Return the [x, y] coordinate for the center point of the cell that contains the specified text.  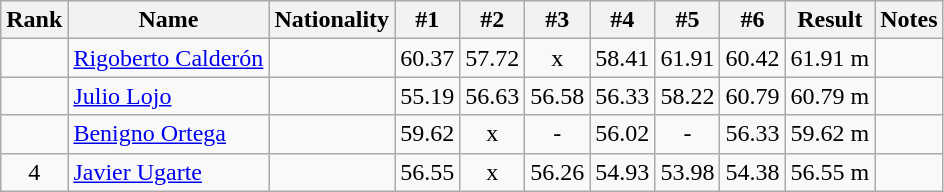
#3 [558, 20]
56.55 m [830, 172]
54.38 [752, 172]
60.37 [428, 58]
#6 [752, 20]
54.93 [622, 172]
Rank [34, 20]
59.62 [428, 134]
Notes [909, 20]
55.19 [428, 96]
Benigno Ortega [168, 134]
57.72 [492, 58]
56.26 [558, 172]
56.58 [558, 96]
56.55 [428, 172]
60.42 [752, 58]
4 [34, 172]
#4 [622, 20]
61.91 [688, 58]
59.62 m [830, 134]
58.22 [688, 96]
Nationality [332, 20]
#5 [688, 20]
Result [830, 20]
60.79 [752, 96]
60.79 m [830, 96]
#1 [428, 20]
58.41 [622, 58]
61.91 m [830, 58]
Julio Lojo [168, 96]
Name [168, 20]
Rigoberto Calderón [168, 58]
56.63 [492, 96]
53.98 [688, 172]
Javier Ugarte [168, 172]
56.02 [622, 134]
#2 [492, 20]
